Capture the cell that displays the provided text and extract its (X, Y) central coordinate. 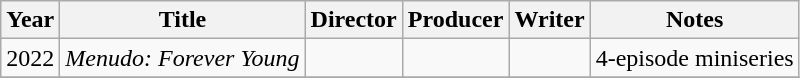
Producer (456, 20)
Menudo: Forever Young (182, 58)
Writer (550, 20)
Year (30, 20)
Notes (694, 20)
Director (354, 20)
4-episode miniseries (694, 58)
2022 (30, 58)
Title (182, 20)
